From the cell containing the given text, extract its center point as [X, Y] coordinate. 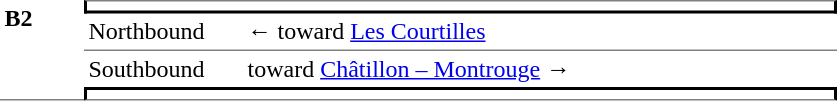
toward Châtillon – Montrouge → [540, 69]
Northbound [164, 33]
Southbound [164, 69]
B2 [42, 50]
← toward Les Courtilles [540, 33]
